Determine the (X, Y) coordinate at the center of the cell enclosing the given text.  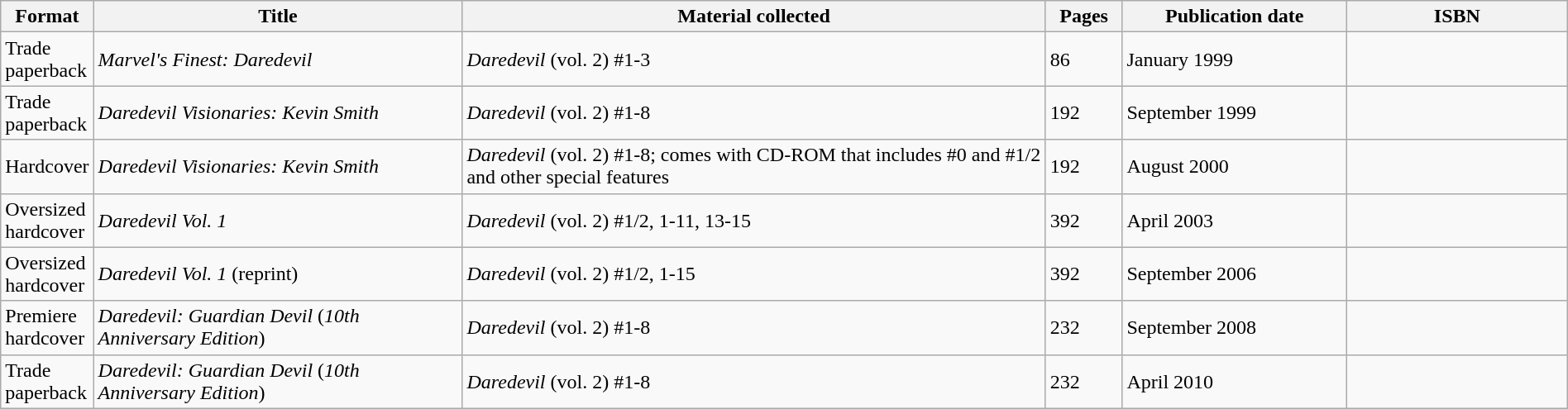
January 1999 (1235, 59)
Format (47, 17)
86 (1083, 59)
Daredevil Vol. 1 (reprint) (278, 274)
Pages (1083, 17)
September 1999 (1235, 112)
Marvel's Finest: Daredevil (278, 59)
Daredevil (vol. 2) #1/2, 1-11, 13-15 (754, 220)
Material collected (754, 17)
Publication date (1235, 17)
Daredevil Vol. 1 (278, 220)
April 2003 (1235, 220)
Daredevil (vol. 2) #1-3 (754, 59)
Premiere hardcover (47, 327)
ISBN (1457, 17)
August 2000 (1235, 167)
Title (278, 17)
September 2006 (1235, 274)
April 2010 (1235, 382)
Hardcover (47, 167)
Daredevil (vol. 2) #1-8; comes with CD-ROM that includes #0 and #1/2 and other special features (754, 167)
September 2008 (1235, 327)
Daredevil (vol. 2) #1/2, 1-15 (754, 274)
